Detect which cell encompasses the target text, then output its (X, Y) center coordinate. 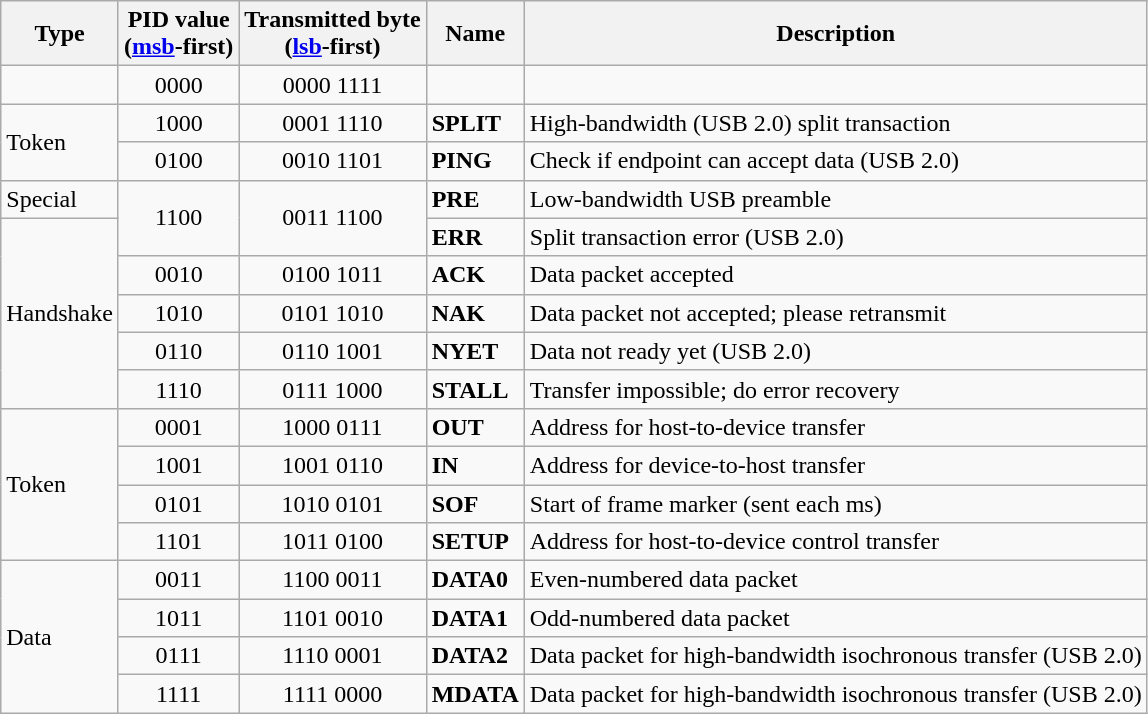
IN (475, 465)
0111 1000 (332, 389)
0100 1011 (332, 275)
Split transaction error (USB 2.0) (836, 237)
PID value (msb-first) (178, 34)
Even-numbered data packet (836, 580)
Start of frame marker (sent each ms) (836, 503)
Address for device-to-host transfer (836, 465)
1111 0000 (332, 694)
Transmitted byte (lsb-first) (332, 34)
High-bandwidth (USB 2.0) split transaction (836, 123)
Special (60, 199)
1000 0111 (332, 427)
Handshake (60, 313)
Data (60, 637)
DATA2 (475, 656)
PING (475, 161)
1100 (178, 218)
1001 (178, 465)
1111 (178, 694)
0110 (178, 351)
Check if endpoint can accept data (USB 2.0) (836, 161)
0010 (178, 275)
1011 0100 (332, 542)
Address for host-to-device transfer (836, 427)
1010 0101 (332, 503)
OUT (475, 427)
PRE (475, 199)
0101 (178, 503)
SPLIT (475, 123)
Data not ready yet (USB 2.0) (836, 351)
1101 (178, 542)
SOF (475, 503)
0000 (178, 85)
0010 1101 (332, 161)
0101 1010 (332, 313)
1010 (178, 313)
0011 1100 (332, 218)
1110 (178, 389)
ACK (475, 275)
DATA1 (475, 618)
DATA0 (475, 580)
Name (475, 34)
Type (60, 34)
NYET (475, 351)
0110 1001 (332, 351)
0000 1111 (332, 85)
1000 (178, 123)
0100 (178, 161)
0001 (178, 427)
1001 0110 (332, 465)
Transfer impossible; do error recovery (836, 389)
SETUP (475, 542)
0111 (178, 656)
Low-bandwidth USB preamble (836, 199)
Data packet accepted (836, 275)
1101 0010 (332, 618)
Address for host-to-device control transfer (836, 542)
1100 0011 (332, 580)
1011 (178, 618)
0001 1110 (332, 123)
ERR (475, 237)
1110 0001 (332, 656)
Description (836, 34)
STALL (475, 389)
MDATA (475, 694)
Data packet not accepted; please retransmit (836, 313)
NAK (475, 313)
0011 (178, 580)
Odd-numbered data packet (836, 618)
